Pinpoint the cell where the given text exists, returning its [X, Y] midpoint coordinate. 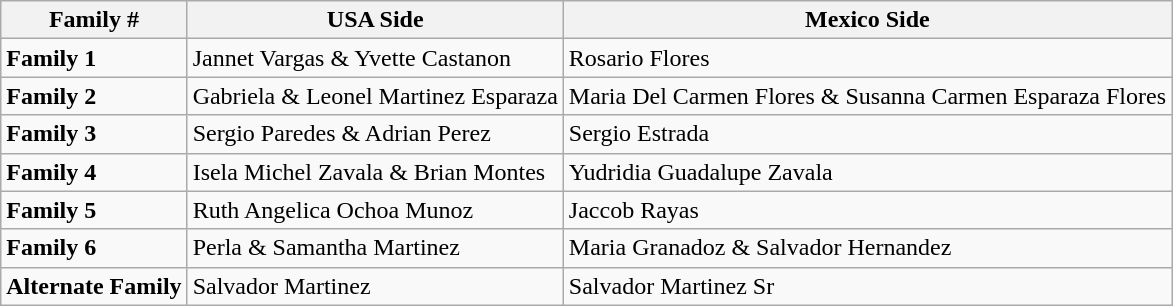
Family 3 [94, 134]
Gabriela & Leonel Martinez Esparaza [375, 96]
Family 5 [94, 210]
Mexico Side [867, 20]
Yudridia Guadalupe Zavala [867, 172]
Maria Granadoz & Salvador Hernandez [867, 248]
USA Side [375, 20]
Jaccob Rayas [867, 210]
Salvador Martinez Sr [867, 286]
Sergio Paredes & Adrian Perez [375, 134]
Family 2 [94, 96]
Perla & Samantha Martinez [375, 248]
Alternate Family [94, 286]
Sergio Estrada [867, 134]
Family 4 [94, 172]
Rosario Flores [867, 58]
Salvador Martinez [375, 286]
Isela Michel Zavala & Brian Montes [375, 172]
Ruth Angelica Ochoa Munoz [375, 210]
Maria Del Carmen Flores & Susanna Carmen Esparaza Flores [867, 96]
Family 6 [94, 248]
Family 1 [94, 58]
Jannet Vargas & Yvette Castanon [375, 58]
Family # [94, 20]
